Output the [X, Y] coordinate of the center of the cell containing the given text.  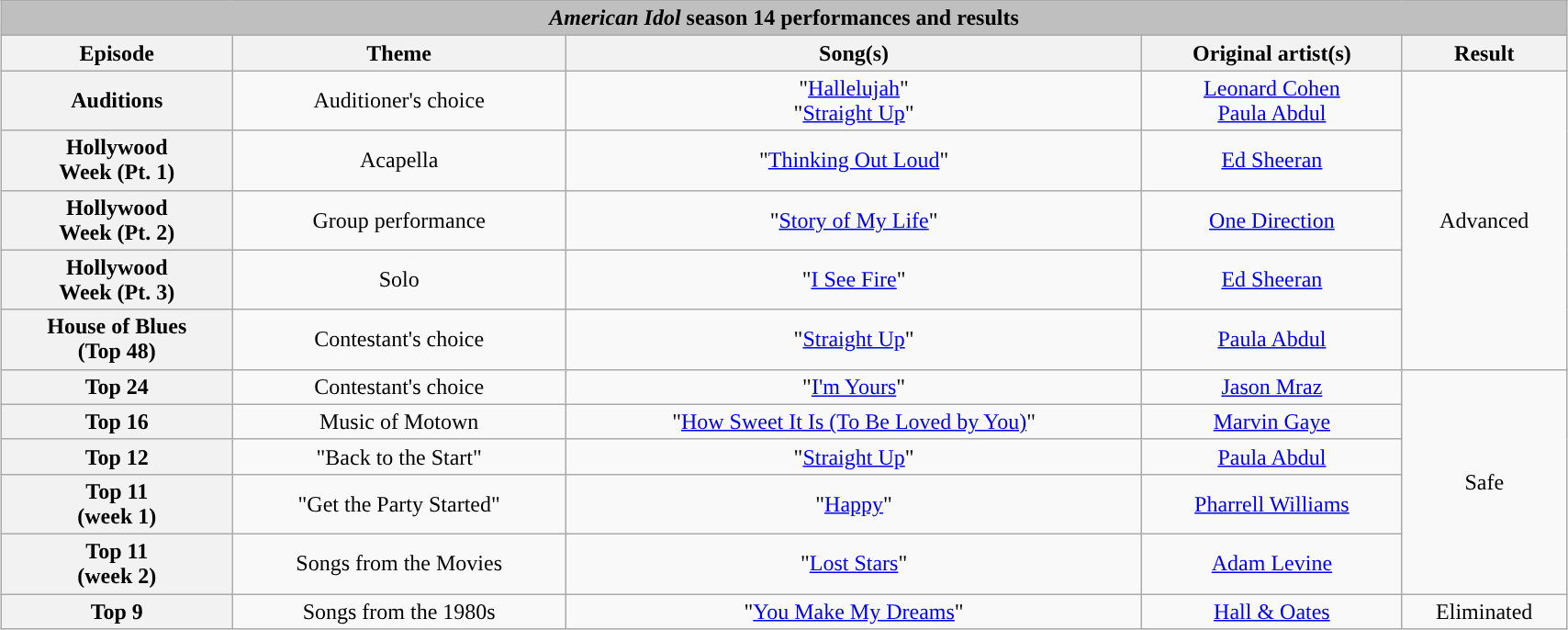
Top 11(week 2) [118, 564]
HollywoodWeek (Pt. 3) [118, 279]
"Happy" [854, 503]
"Thinking Out Loud" [854, 160]
Top 24 [118, 387]
Jason Mraz [1272, 387]
Songs from the 1980s [398, 611]
American Idol season 14 performances and results [784, 18]
"Hallelujah""Straight Up" [854, 101]
HollywoodWeek (Pt. 2) [118, 220]
"Lost Stars" [854, 564]
Marvin Gaye [1272, 422]
One Direction [1272, 220]
Group performance [398, 220]
House of Blues(Top 48) [118, 340]
Auditions [118, 101]
Solo [398, 279]
Top 11(week 1) [118, 503]
Leonard CohenPaula Abdul [1272, 101]
Safe [1484, 481]
Top 16 [118, 422]
Adam Levine [1272, 564]
Songs from the Movies [398, 564]
Advanced [1484, 220]
Top 9 [118, 611]
Hall & Oates [1272, 611]
Acapella [398, 160]
Auditioner's choice [398, 101]
"You Make My Dreams" [854, 611]
"Get the Party Started" [398, 503]
"How Sweet It Is (To Be Loved by You)" [854, 422]
Top 12 [118, 456]
Pharrell Williams [1272, 503]
Theme [398, 53]
Episode [118, 53]
"I'm Yours" [854, 387]
Song(s) [854, 53]
"Back to the Start" [398, 456]
"I See Fire" [854, 279]
Music of Motown [398, 422]
Original artist(s) [1272, 53]
Result [1484, 53]
Eliminated [1484, 611]
HollywoodWeek (Pt. 1) [118, 160]
"Story of My Life" [854, 220]
